Identify which cell holds the provided text, then report its (x, y) central coordinate. 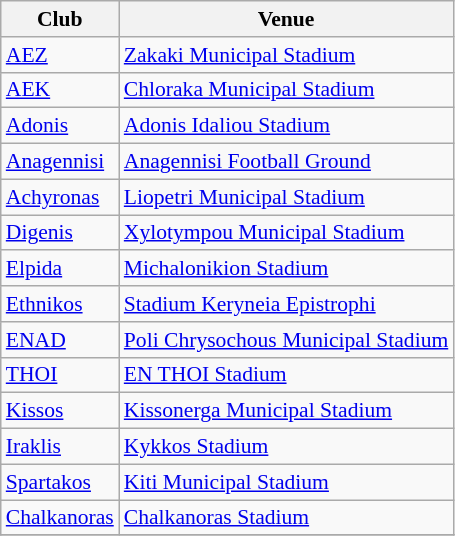
ENAD (60, 340)
Ethnikos (60, 304)
Xylotympou Municipal Stadium (286, 233)
Chalkanoras (60, 518)
Kissos (60, 411)
Club (60, 19)
Michalonikion Stadium (286, 269)
Achyronas (60, 197)
AEZ (60, 55)
Spartakos (60, 482)
AEK (60, 90)
Stadium Keryneia Epistrophi (286, 304)
Liopetri Municipal Stadium (286, 197)
Venue (286, 19)
Adonis Idaliou Stadium (286, 126)
Anagennisi (60, 162)
Anagennisi Football Ground (286, 162)
Kiti Municipal Stadium (286, 482)
Elpida (60, 269)
Chalkanoras Stadium (286, 518)
Iraklis (60, 447)
Chloraka Municipal Stadium (286, 90)
Kykkos Stadium (286, 447)
Digenis (60, 233)
Kissonerga Municipal Stadium (286, 411)
EN THOI Stadium (286, 375)
Adonis (60, 126)
Poli Chrysochous Municipal Stadium (286, 340)
THOI (60, 375)
Zakaki Municipal Stadium (286, 55)
